Locate the cell with the specified text and output its (X, Y) center coordinate. 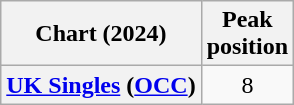
Peakposition (247, 34)
Chart (2024) (101, 34)
8 (247, 85)
UK Singles (OCC) (101, 85)
